Return the (X, Y) coordinate for the center point of the cell that contains the specified text.  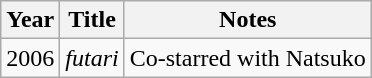
futari (92, 58)
Title (92, 20)
Co-starred with Natsuko (248, 58)
2006 (30, 58)
Year (30, 20)
Notes (248, 20)
